Return (x, y) of the center of cell containing provided text 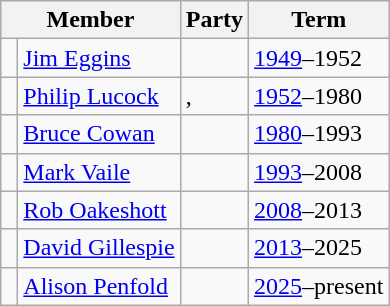
1980–1993 (319, 134)
Alison Penfold (99, 286)
Term (319, 20)
2025–present (319, 286)
1952–1980 (319, 96)
Philip Lucock (99, 96)
Jim Eggins (99, 58)
Party (214, 20)
David Gillespie (99, 248)
1949–1952 (319, 58)
Mark Vaile (99, 172)
2013–2025 (319, 248)
1993–2008 (319, 172)
Bruce Cowan (99, 134)
, (214, 96)
Rob Oakeshott (99, 210)
2008–2013 (319, 210)
Member (90, 20)
